Determine the (x, y) coordinate at the center of the cell enclosing the given text.  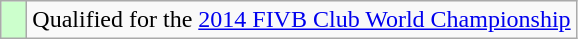
Qualified for the 2014 FIVB Club World Championship (302, 20)
